Scan for the cell matching the given text and deliver its [X, Y] coordinate at center. 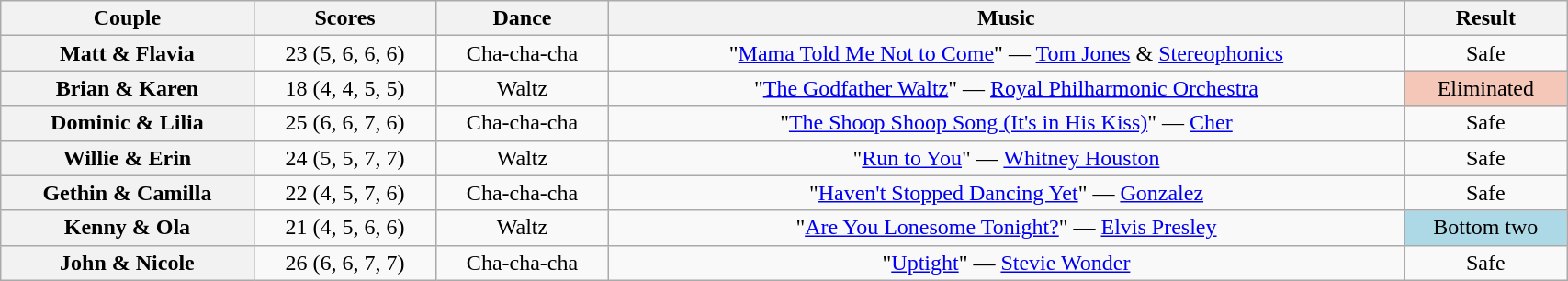
25 (6, 6, 7, 6) [345, 123]
Dance [522, 18]
21 (4, 5, 6, 6) [345, 228]
Scores [345, 18]
"Run to You" — Whitney Houston [1007, 158]
Result [1486, 18]
26 (6, 6, 7, 7) [345, 263]
23 (5, 6, 6, 6) [345, 53]
John & Nicole [127, 263]
"Mama Told Me Not to Come" — Tom Jones & Stereophonics [1007, 53]
24 (5, 5, 7, 7) [345, 158]
18 (4, 4, 5, 5) [345, 88]
Brian & Karen [127, 88]
Willie & Erin [127, 158]
"Uptight" — Stevie Wonder [1007, 263]
Matt & Flavia [127, 53]
"The Godfather Waltz" — Royal Philharmonic Orchestra [1007, 88]
Kenny & Ola [127, 228]
22 (4, 5, 7, 6) [345, 193]
Dominic & Lilia [127, 123]
"Are You Lonesome Tonight?" — Elvis Presley [1007, 228]
"Haven't Stopped Dancing Yet" — Gonzalez [1007, 193]
Gethin & Camilla [127, 193]
Couple [127, 18]
"The Shoop Shoop Song (It's in His Kiss)" — Cher [1007, 123]
Bottom two [1486, 228]
Music [1007, 18]
Eliminated [1486, 88]
